Determine the (X, Y) coordinate at the center of the cell enclosing the given text.  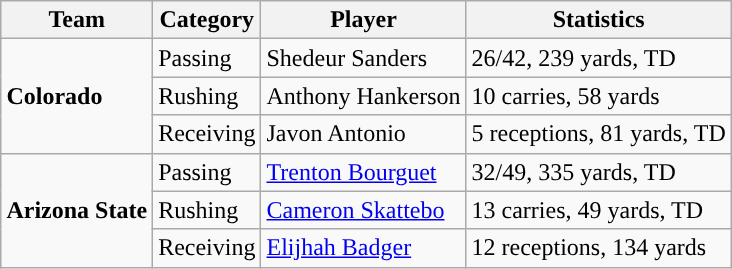
Trenton Bourguet (364, 172)
5 receptions, 81 yards, TD (598, 134)
Category (207, 20)
10 carries, 58 yards (598, 96)
12 receptions, 134 yards (598, 248)
Player (364, 20)
Anthony Hankerson (364, 96)
Shedeur Sanders (364, 58)
13 carries, 49 yards, TD (598, 210)
Arizona State (77, 210)
26/42, 239 yards, TD (598, 58)
Javon Antonio (364, 134)
32/49, 335 yards, TD (598, 172)
Colorado (77, 96)
Statistics (598, 20)
Team (77, 20)
Cameron Skattebo (364, 210)
Elijhah Badger (364, 248)
